Scan for the cell matching the given text and deliver its [x, y] coordinate at center. 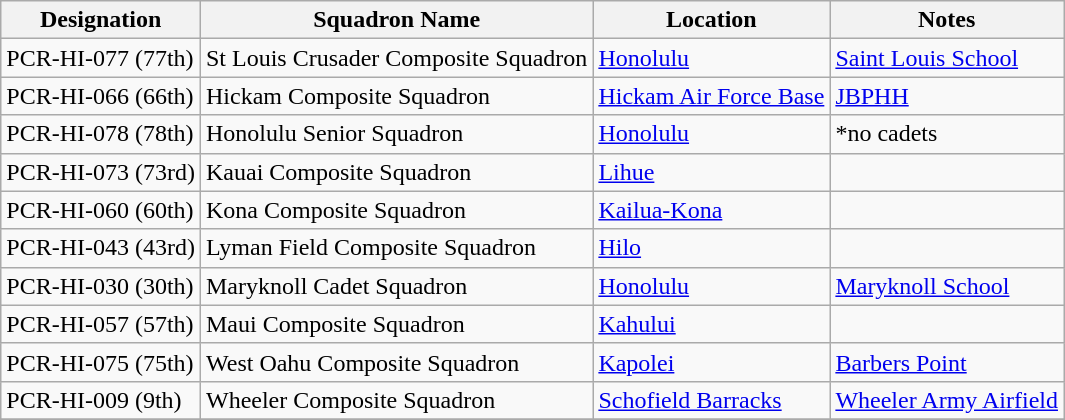
PCR-HI-060 (60th) [101, 210]
Hilo [712, 248]
Lyman Field Composite Squadron [396, 248]
St Louis Crusader Composite Squadron [396, 58]
Honolulu Senior Squadron [396, 134]
Hickam Composite Squadron [396, 96]
Hickam Air Force Base [712, 96]
Lihue [712, 172]
PCR-HI-009 (9th) [101, 400]
Maryknoll Cadet Squadron [396, 286]
PCR-HI-066 (66th) [101, 96]
PCR-HI-057 (57th) [101, 324]
PCR-HI-073 (73rd) [101, 172]
Barbers Point [947, 362]
Schofield Barracks [712, 400]
*no cadets [947, 134]
West Oahu Composite Squadron [396, 362]
Designation [101, 20]
Wheeler Composite Squadron [396, 400]
Location [712, 20]
Kahului [712, 324]
Kona Composite Squadron [396, 210]
PCR-HI-077 (77th) [101, 58]
PCR-HI-043 (43rd) [101, 248]
Maui Composite Squadron [396, 324]
Kapolei [712, 362]
PCR-HI-078 (78th) [101, 134]
JBPHH [947, 96]
Saint Louis School [947, 58]
Wheeler Army Airfield [947, 400]
Kauai Composite Squadron [396, 172]
Notes [947, 20]
Squadron Name [396, 20]
Maryknoll School [947, 286]
Kailua-Kona [712, 210]
PCR-HI-030 (30th) [101, 286]
PCR-HI-075 (75th) [101, 362]
